Detect which cell encompasses the target text, then output its [X, Y] center coordinate. 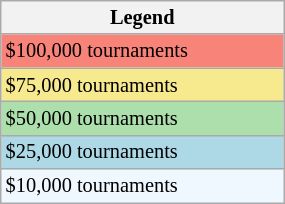
$10,000 tournaments [142, 186]
$100,000 tournaments [142, 51]
Legend [142, 17]
$50,000 tournaments [142, 118]
$75,000 tournaments [142, 85]
$25,000 tournaments [142, 152]
